Detect which cell encompasses the target text, then output its (X, Y) center coordinate. 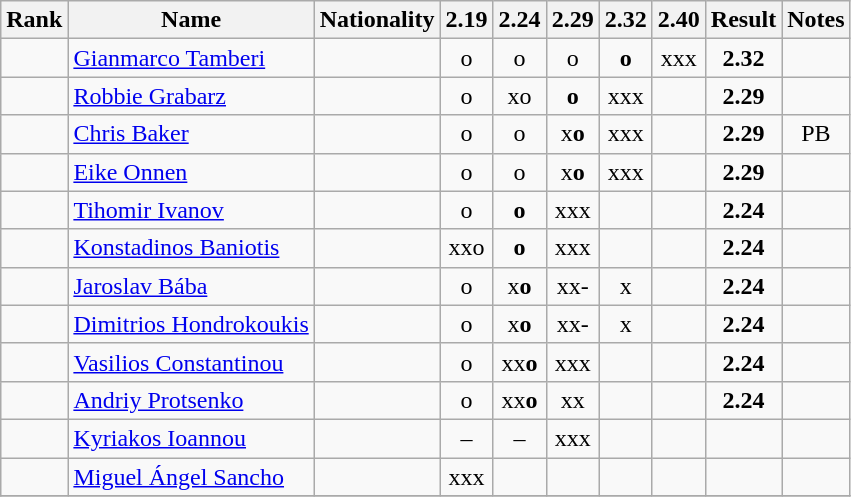
Result (743, 20)
PB (816, 134)
Kyriakos Ioannou (191, 438)
Jaroslav Bába (191, 286)
Rank (34, 20)
Eike Onnen (191, 172)
Robbie Grabarz (191, 96)
Dimitrios Hondrokoukis (191, 324)
Nationality (377, 20)
Gianmarco Tamberi (191, 58)
Tihomir Ivanov (191, 210)
Miguel Ángel Sancho (191, 477)
Name (191, 20)
2.19 (466, 20)
Andriy Protsenko (191, 400)
Chris Baker (191, 134)
2.40 (678, 20)
Notes (816, 20)
Vasilios Constantinou (191, 362)
Konstadinos Baniotis (191, 248)
xx (572, 400)
